Capture the cell that displays the provided text and extract its [x, y] central coordinate. 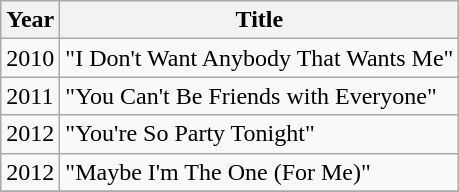
Title [260, 20]
2010 [30, 58]
"You're So Party Tonight" [260, 134]
"You Can't Be Friends with Everyone" [260, 96]
Year [30, 20]
"I Don't Want Anybody That Wants Me" [260, 58]
"Maybe I'm The One (For Me)" [260, 172]
2011 [30, 96]
